Locate the cell with the specified text and output its (X, Y) center coordinate. 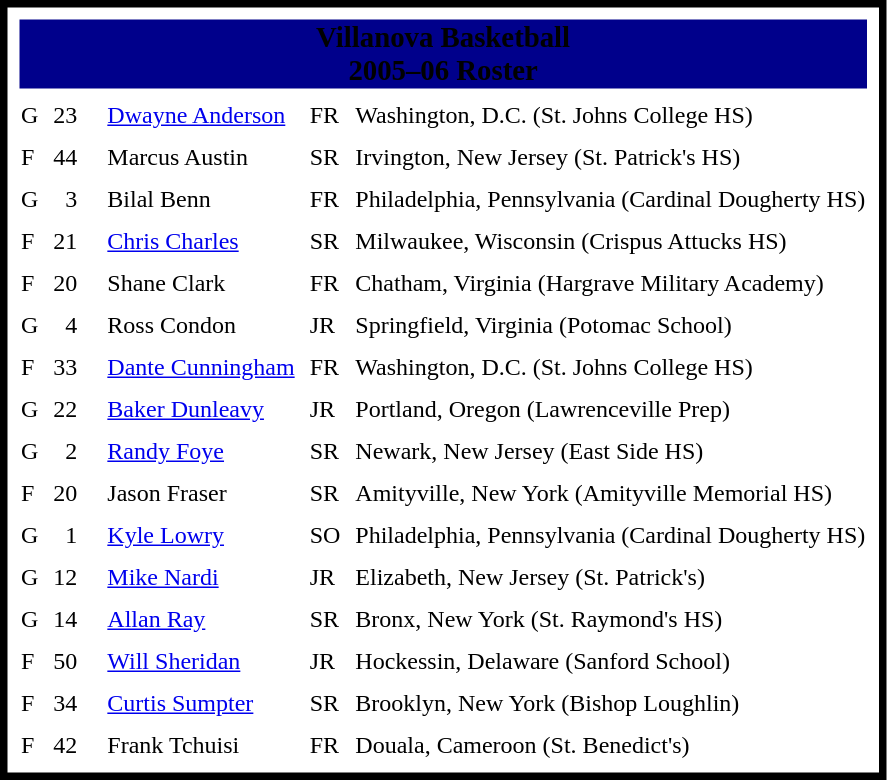
4 (66, 325)
Mike Nardi (201, 577)
Chris Charles (201, 241)
Baker Dunleavy (201, 409)
34 (66, 703)
Amityville, New York (Amityville Memorial HS) (610, 493)
SO (325, 535)
50 (66, 661)
21 (66, 241)
Bronx, New York (St. Raymond's HS) (610, 619)
Springfield, Virginia (Potomac School) (610, 325)
33 (66, 367)
Kyle Lowry (201, 535)
Irvington, New Jersey (St. Patrick's HS) (610, 157)
Jason Fraser (201, 493)
Elizabeth, New Jersey (St. Patrick's) (610, 577)
Dante Cunningham (201, 367)
22 (66, 409)
Randy Foye (201, 451)
3 (66, 199)
Villanova Basketball2005–06 Roster (444, 54)
Hockessin, Delaware (Sanford School) (610, 661)
Ross Condon (201, 325)
42 (66, 745)
Allan Ray (201, 619)
Curtis Sumpter (201, 703)
2 (66, 451)
Portland, Oregon (Lawrenceville Prep) (610, 409)
44 (66, 157)
Newark, New Jersey (East Side HS) (610, 451)
14 (66, 619)
Brooklyn, New York (Bishop Loughlin) (610, 703)
Shane Clark (201, 283)
Bilal Benn (201, 199)
Chatham, Virginia (Hargrave Military Academy) (610, 283)
Will Sheridan (201, 661)
Frank Tchuisi (201, 745)
12 (66, 577)
Milwaukee, Wisconsin (Crispus Attucks HS) (610, 241)
Dwayne Anderson (201, 115)
Douala, Cameroon (St. Benedict's) (610, 745)
Marcus Austin (201, 157)
1 (66, 535)
23 (66, 115)
